For the text-containing cell, return its midpoint in [X, Y] coordinate format. 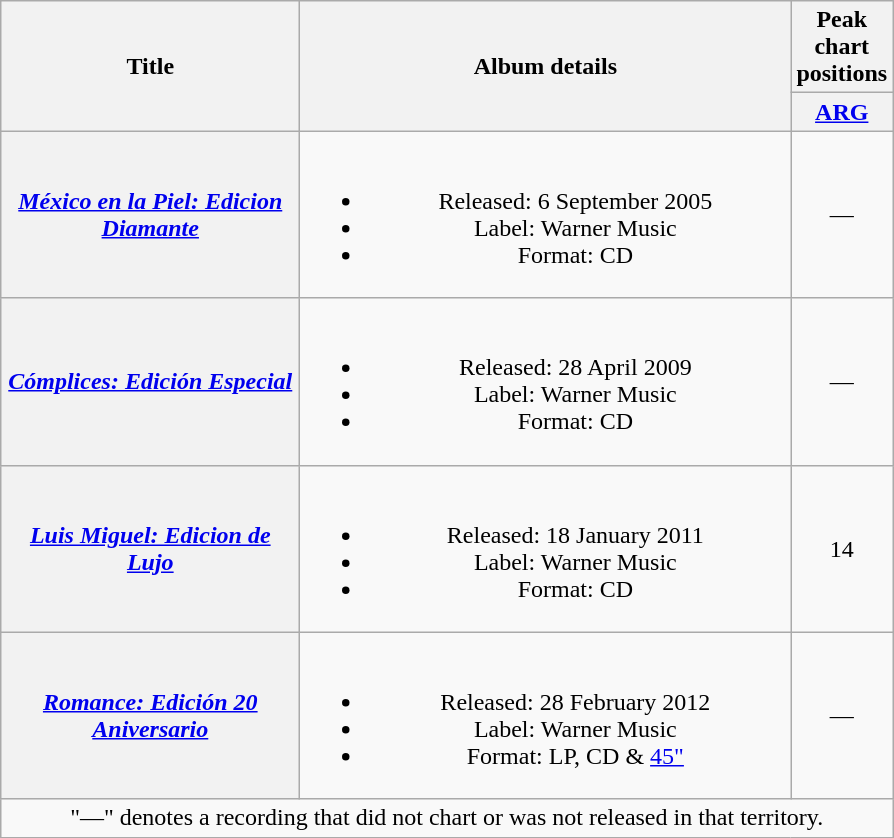
ARG [842, 112]
Luis Miguel: Edicion de Lujo [150, 548]
Released: 28 April 2009Label: Warner MusicFormat: CD [546, 382]
Title [150, 66]
Released: 6 September 2005Label: Warner MusicFormat: CD [546, 214]
"—" denotes a recording that did not chart or was not released in that territory. [447, 818]
México en la Piel: Edicion Diamante [150, 214]
Romance: Edición 20 Aniversario [150, 716]
Peak chart positions [842, 47]
14 [842, 548]
Cómplices: Edición Especial [150, 382]
Album details [546, 66]
Released: 28 February 2012Label: Warner MusicFormat: LP, CD & 45" [546, 716]
Released: 18 January 2011Label: Warner MusicFormat: CD [546, 548]
